Search for the cell housing the specified text and yield its (x, y) center coordinate. 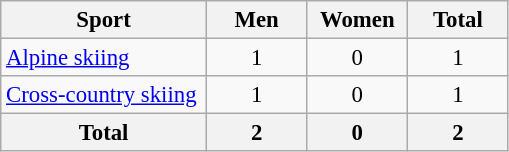
Men (256, 20)
Alpine skiing (104, 58)
Women (358, 20)
Cross-country skiing (104, 95)
Sport (104, 20)
